Identify which cell holds the provided text, then report its (X, Y) central coordinate. 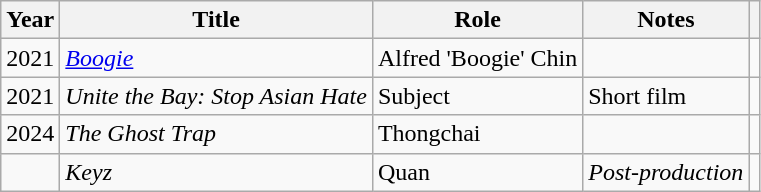
Year (30, 20)
Post-production (666, 172)
Notes (666, 20)
Title (216, 20)
Thongchai (477, 134)
Role (477, 20)
The Ghost Trap (216, 134)
Unite the Bay: Stop Asian Hate (216, 96)
Alfred 'Boogie' Chin (477, 58)
Short film (666, 96)
2024 (30, 134)
Quan (477, 172)
Subject (477, 96)
Keyz (216, 172)
Boogie (216, 58)
